Return the (x, y) coordinate for the center point of the cell that contains the specified text.  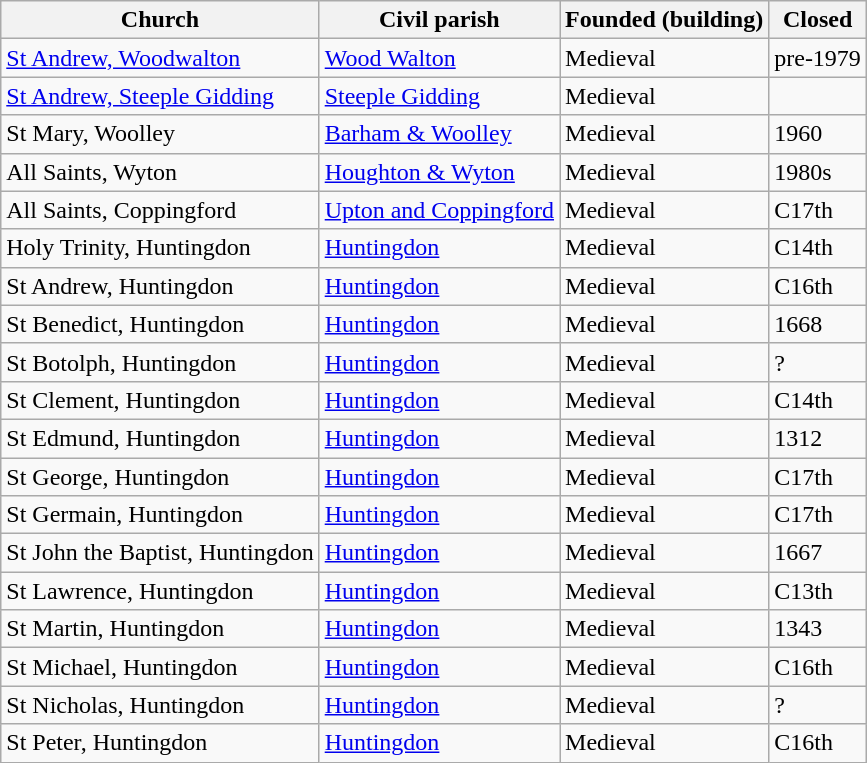
St Michael, Huntingdon (160, 667)
Wood Walton (439, 58)
St Martin, Huntingdon (160, 629)
St Andrew, Steeple Gidding (160, 96)
1667 (818, 553)
Houghton & Wyton (439, 172)
All Saints, Coppingford (160, 210)
1980s (818, 172)
Church (160, 20)
Upton and Coppingford (439, 210)
St Germain, Huntingdon (160, 515)
St George, Huntingdon (160, 477)
St Andrew, Huntingdon (160, 286)
St Botolph, Huntingdon (160, 362)
Holy Trinity, Huntingdon (160, 248)
St Mary, Woolley (160, 134)
St Clement, Huntingdon (160, 400)
Steeple Gidding (439, 96)
1312 (818, 438)
1960 (818, 134)
St Nicholas, Huntingdon (160, 705)
All Saints, Wyton (160, 172)
St John the Baptist, Huntingdon (160, 553)
pre-1979 (818, 58)
1668 (818, 324)
Civil parish (439, 20)
1343 (818, 629)
St Lawrence, Huntingdon (160, 591)
St Edmund, Huntingdon (160, 438)
Barham & Woolley (439, 134)
Closed (818, 20)
C13th (818, 591)
St Peter, Huntingdon (160, 743)
Founded (building) (664, 20)
St Benedict, Huntingdon (160, 324)
St Andrew, Woodwalton (160, 58)
